Provide the [x, y] coordinate of the cell's center where the given text is located.  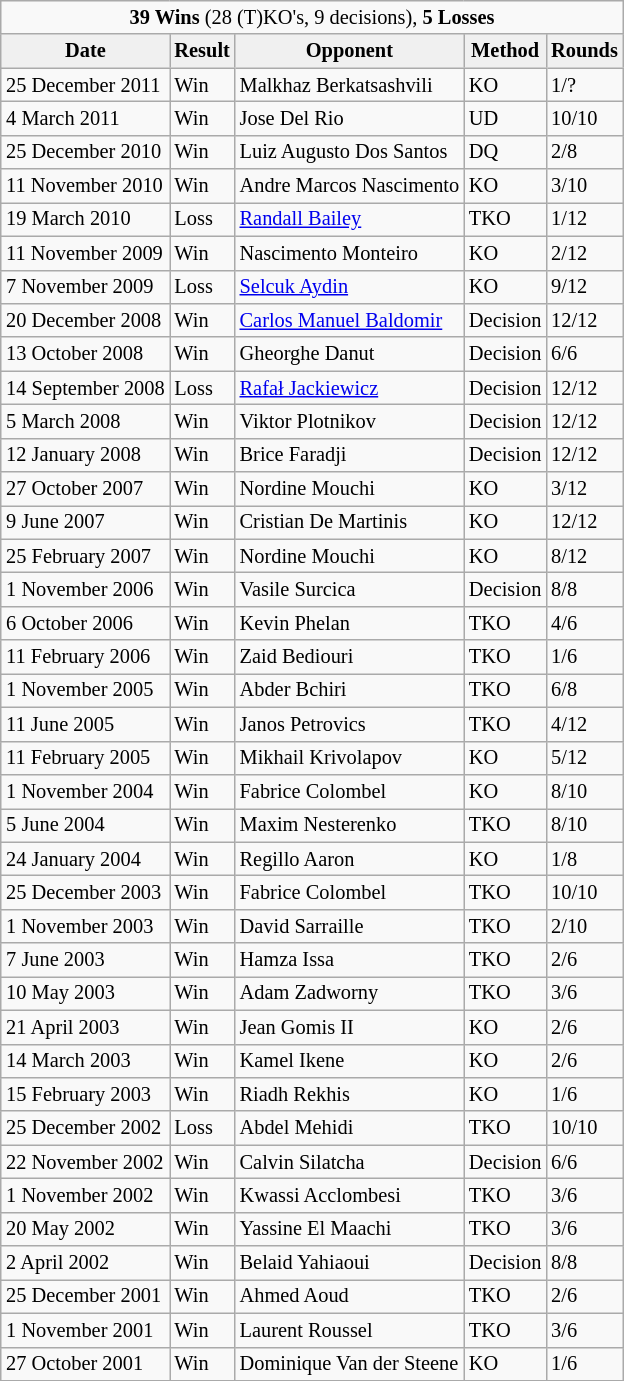
1/? [584, 85]
2/10 [584, 926]
20 December 2008 [85, 321]
5 June 2004 [85, 825]
Hamza Issa [350, 960]
Method [505, 51]
9 June 2007 [85, 523]
2/12 [584, 253]
DQ [505, 152]
Luiz Augusto Dos Santos [350, 152]
Viktor Plotnikov [350, 422]
13 October 2008 [85, 354]
Regillo Aaron [350, 859]
Mikhail Krivolapov [350, 758]
25 December 2010 [85, 152]
Jose Del Rio [350, 119]
Nascimento Monteiro [350, 253]
11 November 2010 [85, 186]
Janos Petrovics [350, 725]
2 April 2002 [85, 1263]
Brice Faradji [350, 455]
Abder Bchiri [350, 691]
Calvin Silatcha [350, 1162]
Abdel Mehidi [350, 1128]
7 November 2009 [85, 287]
1 November 2005 [85, 691]
Kamel Ikene [350, 1061]
8/12 [584, 556]
3/10 [584, 186]
Riadh Rekhis [350, 1095]
Maxim Nesterenko [350, 825]
4/12 [584, 725]
24 January 2004 [85, 859]
25 December 2002 [85, 1128]
David Sarraille [350, 926]
1 November 2002 [85, 1196]
6/8 [584, 691]
2/8 [584, 152]
1/8 [584, 859]
1/12 [584, 220]
4/6 [584, 624]
22 November 2002 [85, 1162]
Ahmed Aoud [350, 1297]
5 March 2008 [85, 422]
Yassine El Maachi [350, 1229]
4 March 2011 [85, 119]
Result [202, 51]
Dominique Van der Steene [350, 1364]
Cristian De Martinis [350, 523]
Jean Gomis II [350, 1027]
25 December 2003 [85, 893]
Randall Bailey [350, 220]
Zaid Bediouri [350, 657]
25 February 2007 [85, 556]
27 October 2007 [85, 489]
1 November 2006 [85, 590]
25 December 2011 [85, 85]
Malkhaz Berkatsashvili [350, 85]
Date [85, 51]
Opponent [350, 51]
Laurent Roussel [350, 1330]
Rounds [584, 51]
20 May 2002 [85, 1229]
Adam Zadworny [350, 994]
11 November 2009 [85, 253]
39 Wins (28 (T)KO's, 9 decisions), 5 Losses [312, 18]
21 April 2003 [85, 1027]
11 February 2006 [85, 657]
Kwassi Acclombesi [350, 1196]
19 March 2010 [85, 220]
Selcuk Aydin [350, 287]
14 September 2008 [85, 388]
Carlos Manuel Baldomir [350, 321]
11 February 2005 [85, 758]
Belaid Yahiaoui [350, 1263]
3/12 [584, 489]
Rafał Jackiewicz [350, 388]
5/12 [584, 758]
Vasile Surcica [350, 590]
1 November 2001 [85, 1330]
15 February 2003 [85, 1095]
Andre Marcos Nascimento [350, 186]
6 October 2006 [85, 624]
Gheorghe Danut [350, 354]
1 November 2004 [85, 792]
1 November 2003 [85, 926]
7 June 2003 [85, 960]
25 December 2001 [85, 1297]
14 March 2003 [85, 1061]
12 January 2008 [85, 455]
10 May 2003 [85, 994]
27 October 2001 [85, 1364]
11 June 2005 [85, 725]
9/12 [584, 287]
UD [505, 119]
Kevin Phelan [350, 624]
